Pinpoint the cell where the given text exists, returning its (x, y) midpoint coordinate. 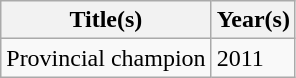
Title(s) (106, 20)
Provincial champion (106, 58)
2011 (253, 58)
Year(s) (253, 20)
